Provide the [X, Y] coordinate of the cell's center where the given text is located.  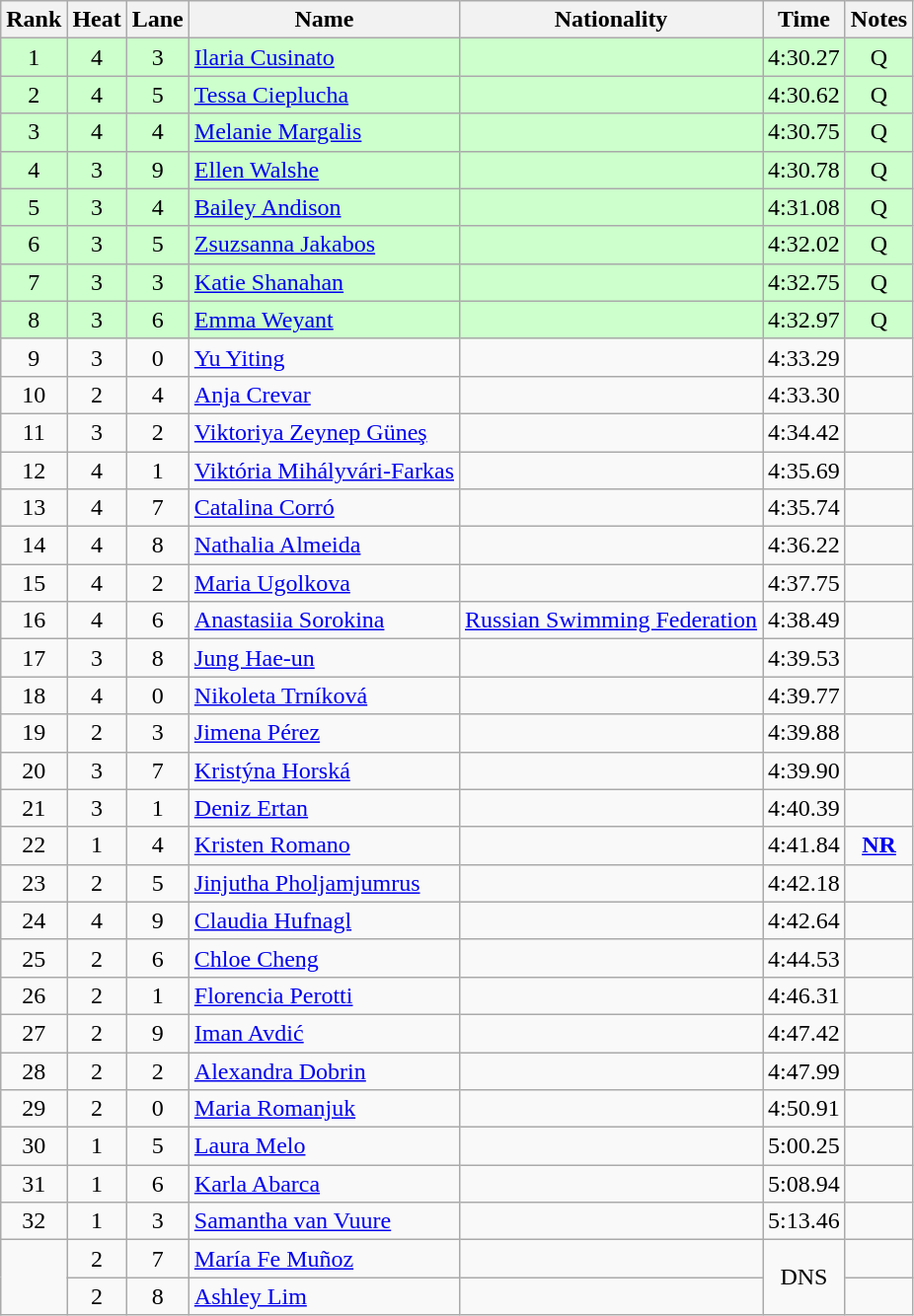
25 [34, 958]
30 [34, 1146]
11 [34, 432]
Samantha van Vuure [324, 1221]
Kristen Romano [324, 845]
Heat [97, 20]
23 [34, 883]
Claudia Hufnagl [324, 920]
Alexandra Dobrin [324, 1070]
4:39.88 [804, 733]
Ilaria Cusinato [324, 57]
4:30.78 [804, 170]
4:39.53 [804, 658]
14 [34, 546]
Jinjutha Pholjamjumrus [324, 883]
18 [34, 695]
4:50.91 [804, 1109]
Time [804, 20]
Laura Melo [324, 1146]
4:33.30 [804, 395]
26 [34, 995]
4:32.97 [804, 320]
4:30.62 [804, 95]
5:08.94 [804, 1184]
Notes [878, 20]
NR [878, 845]
4:44.53 [804, 958]
4:33.29 [804, 357]
4:41.84 [804, 845]
4:38.49 [804, 621]
10 [34, 395]
31 [34, 1184]
4:35.74 [804, 508]
Viktória Mihályvári-Farkas [324, 471]
Catalina Corró [324, 508]
4:30.27 [804, 57]
4:32.75 [804, 282]
Kristýna Horská [324, 770]
4:30.75 [804, 132]
Rank [34, 20]
Ellen Walshe [324, 170]
Anja Crevar [324, 395]
Emma Weyant [324, 320]
Name [324, 20]
Viktoriya Zeynep Güneş [324, 432]
Florencia Perotti [324, 995]
15 [34, 583]
Maria Ugolkova [324, 583]
32 [34, 1221]
19 [34, 733]
DNS [804, 1278]
5:00.25 [804, 1146]
Karla Abarca [324, 1184]
4:47.99 [804, 1070]
Yu Yiting [324, 357]
Jimena Pérez [324, 733]
4:39.90 [804, 770]
Katie Shanahan [324, 282]
Nathalia Almeida [324, 546]
4:34.42 [804, 432]
Deniz Ertan [324, 808]
24 [34, 920]
4:42.18 [804, 883]
20 [34, 770]
4:42.64 [804, 920]
4:31.08 [804, 207]
4:39.77 [804, 695]
Maria Romanjuk [324, 1109]
4:36.22 [804, 546]
Nikoleta Trníková [324, 695]
Zsuzsanna Jakabos [324, 245]
Iman Avdić [324, 1033]
Russian Swimming Federation [612, 621]
Melanie Margalis [324, 132]
4:47.42 [804, 1033]
Tessa Cieplucha [324, 95]
Jung Hae-un [324, 658]
4:37.75 [804, 583]
4:46.31 [804, 995]
5:13.46 [804, 1221]
12 [34, 471]
Bailey Andison [324, 207]
Anastasiia Sorokina [324, 621]
16 [34, 621]
27 [34, 1033]
21 [34, 808]
29 [34, 1109]
28 [34, 1070]
4:32.02 [804, 245]
4:40.39 [804, 808]
13 [34, 508]
Ashley Lim [324, 1296]
4:35.69 [804, 471]
Chloe Cheng [324, 958]
Nationality [612, 20]
17 [34, 658]
María Fe Muñoz [324, 1259]
Lane [158, 20]
22 [34, 845]
